Detect which cell encompasses the target text, then output its (x, y) center coordinate. 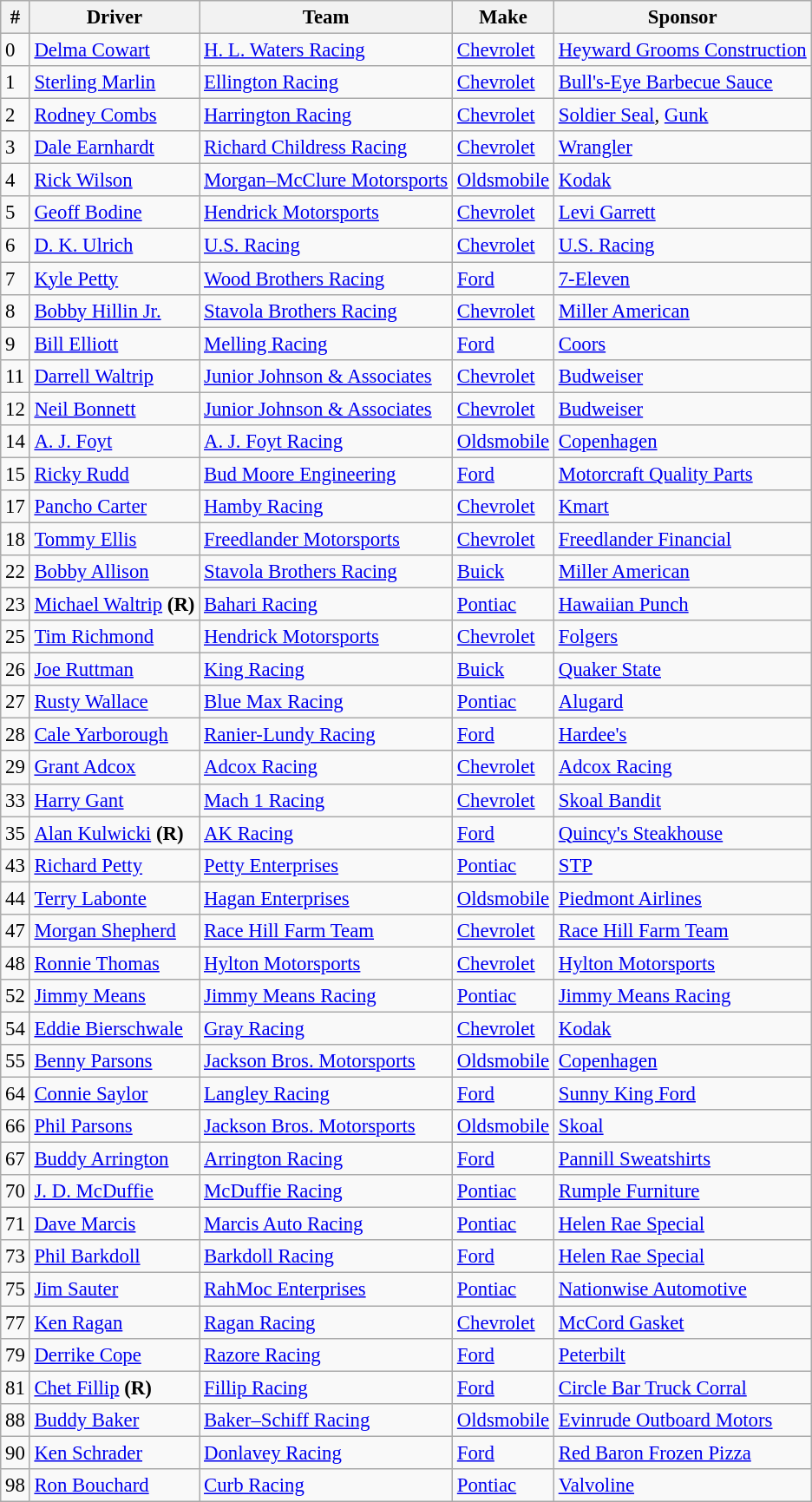
Tim Richmond (115, 637)
Dale Earnhardt (115, 148)
McDuffie Racing (326, 1191)
Wrangler (682, 148)
Folgers (682, 637)
Motorcraft Quality Parts (682, 474)
Hagan Enterprises (326, 898)
A. J. Foyt Racing (326, 442)
Valvoline (682, 1486)
Sponsor (682, 17)
Arrington Racing (326, 1159)
Cale Yarborough (115, 735)
Bobby Hillin Jr. (115, 311)
Grant Adcox (115, 768)
Kmart (682, 507)
54 (16, 1028)
77 (16, 1322)
Hamby Racing (326, 507)
D. K. Ulrich (115, 246)
9 (16, 344)
22 (16, 572)
Make (503, 17)
47 (16, 931)
15 (16, 474)
Alugard (682, 702)
23 (16, 605)
Ranier-Lundy Racing (326, 735)
Rumple Furniture (682, 1191)
Coors (682, 344)
Chet Fillip (R) (115, 1387)
Bull's-Eye Barbecue Sauce (682, 82)
Petty Enterprises (326, 865)
12 (16, 409)
Sunny King Ford (682, 1094)
Bud Moore Engineering (326, 474)
Peterbilt (682, 1354)
Freedlander Motorsports (326, 539)
Heyward Grooms Construction (682, 50)
Donlavey Racing (326, 1453)
Freedlander Financial (682, 539)
Rodney Combs (115, 115)
73 (16, 1257)
Mach 1 Racing (326, 800)
Phil Parsons (115, 1126)
Hawaiian Punch (682, 605)
1 (16, 82)
# (16, 17)
48 (16, 963)
Joe Ruttman (115, 670)
Bill Elliott (115, 344)
98 (16, 1486)
4 (16, 180)
88 (16, 1420)
Baker–Schiff Racing (326, 1420)
Tommy Ellis (115, 539)
18 (16, 539)
Darrell Waltrip (115, 376)
Neil Bonnett (115, 409)
H. L. Waters Racing (326, 50)
Richard Childress Racing (326, 148)
Ron Bouchard (115, 1486)
Soldier Seal, Gunk (682, 115)
Morgan–McClure Motorsports (326, 180)
29 (16, 768)
Phil Barkdoll (115, 1257)
Bahari Racing (326, 605)
Geoff Bodine (115, 213)
0 (16, 50)
Marcis Auto Racing (326, 1224)
Ken Ragan (115, 1322)
Melling Racing (326, 344)
Rusty Wallace (115, 702)
Jimmy Means (115, 996)
7 (16, 279)
25 (16, 637)
Harry Gant (115, 800)
Benny Parsons (115, 1061)
AK Racing (326, 833)
Curb Racing (326, 1486)
Connie Saylor (115, 1094)
Buddy Baker (115, 1420)
King Racing (326, 670)
Blue Max Racing (326, 702)
Driver (115, 17)
55 (16, 1061)
Ronnie Thomas (115, 963)
Pancho Carter (115, 507)
Razore Racing (326, 1354)
Eddie Bierschwale (115, 1028)
Langley Racing (326, 1094)
Fillip Racing (326, 1387)
Richard Petty (115, 865)
McCord Gasket (682, 1322)
Skoal (682, 1126)
27 (16, 702)
17 (16, 507)
Bobby Allison (115, 572)
Jim Sauter (115, 1289)
Michael Waltrip (R) (115, 605)
Pannill Sweatshirts (682, 1159)
Ellington Racing (326, 82)
Ricky Rudd (115, 474)
7-Eleven (682, 279)
Harrington Racing (326, 115)
Delma Cowart (115, 50)
Ken Schrader (115, 1453)
5 (16, 213)
Morgan Shepherd (115, 931)
Quincy's Steakhouse (682, 833)
Skoal Bandit (682, 800)
Wood Brothers Racing (326, 279)
Sterling Marlin (115, 82)
70 (16, 1191)
6 (16, 246)
A. J. Foyt (115, 442)
Team (326, 17)
Rick Wilson (115, 180)
28 (16, 735)
66 (16, 1126)
Evinrude Outboard Motors (682, 1420)
Circle Bar Truck Corral (682, 1387)
33 (16, 800)
79 (16, 1354)
64 (16, 1094)
Barkdoll Racing (326, 1257)
8 (16, 311)
3 (16, 148)
67 (16, 1159)
Red Baron Frozen Pizza (682, 1453)
Quaker State (682, 670)
Levi Garrett (682, 213)
Dave Marcis (115, 1224)
71 (16, 1224)
Gray Racing (326, 1028)
STP (682, 865)
75 (16, 1289)
26 (16, 670)
90 (16, 1453)
11 (16, 376)
2 (16, 115)
Kyle Petty (115, 279)
81 (16, 1387)
35 (16, 833)
Ragan Racing (326, 1322)
RahMoc Enterprises (326, 1289)
Hardee's (682, 735)
Nationwise Automotive (682, 1289)
J. D. McDuffie (115, 1191)
Terry Labonte (115, 898)
Alan Kulwicki (R) (115, 833)
Derrike Cope (115, 1354)
Buddy Arrington (115, 1159)
Piedmont Airlines (682, 898)
14 (16, 442)
44 (16, 898)
52 (16, 996)
43 (16, 865)
